From the cell containing the given text, extract its center point as (X, Y) coordinate. 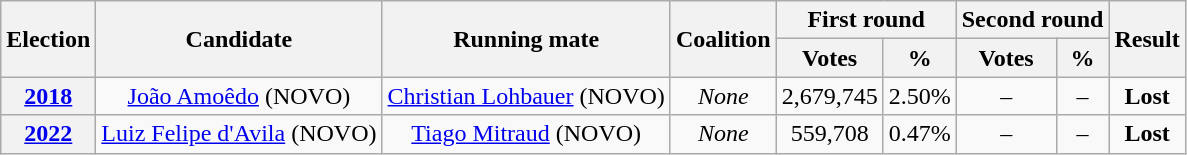
Second round (1032, 20)
Running mate (526, 39)
Result (1147, 39)
Christian Lohbauer (NOVO) (526, 96)
0.47% (920, 134)
Candidate (239, 39)
Coalition (723, 39)
2,679,745 (830, 96)
2018 (48, 96)
First round (866, 20)
João Amoêdo (NOVO) (239, 96)
Tiago Mitraud (NOVO) (526, 134)
2022 (48, 134)
2.50% (920, 96)
Election (48, 39)
559,708 (830, 134)
Luiz Felipe d'Avila (NOVO) (239, 134)
